Search for the cell housing the specified text and yield its (x, y) center coordinate. 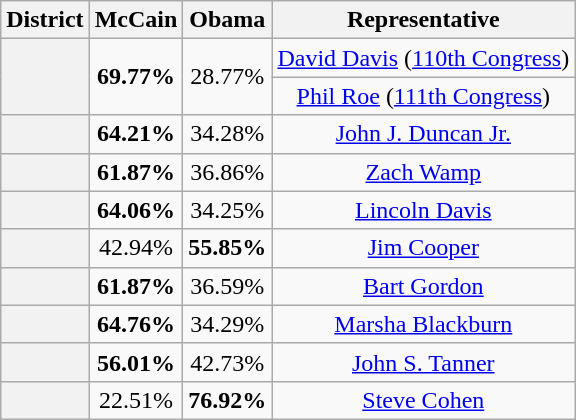
Lincoln Davis (424, 210)
64.76% (136, 324)
John J. Duncan Jr. (424, 134)
76.92% (228, 400)
District (45, 20)
Marsha Blackburn (424, 324)
64.21% (136, 134)
36.59% (228, 286)
56.01% (136, 362)
David Davis (110th Congress) (424, 58)
36.86% (228, 172)
34.29% (228, 324)
Phil Roe (111th Congress) (424, 96)
Steve Cohen (424, 400)
42.94% (136, 248)
Bart Gordon (424, 286)
McCain (136, 20)
55.85% (228, 248)
Representative (424, 20)
Zach Wamp (424, 172)
64.06% (136, 210)
34.25% (228, 210)
Obama (228, 20)
69.77% (136, 77)
28.77% (228, 77)
22.51% (136, 400)
John S. Tanner (424, 362)
34.28% (228, 134)
Jim Cooper (424, 248)
42.73% (228, 362)
